Scan for the cell matching the given text and deliver its [x, y] coordinate at center. 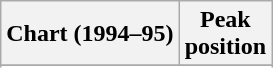
Chart (1994–95) [90, 34]
Peakposition [225, 34]
